Scan for the cell matching the given text and deliver its (X, Y) coordinate at center. 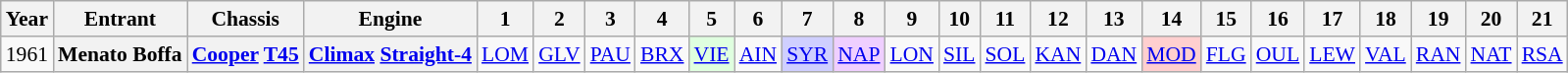
15 (1226, 19)
LOM (505, 54)
10 (959, 19)
Menato Boffa (120, 54)
21 (1543, 19)
5 (711, 19)
RAN (1439, 54)
1961 (27, 54)
1 (505, 19)
SYR (807, 54)
Engine (390, 19)
13 (1114, 19)
Chassis (245, 19)
GLV (559, 54)
OUL (1278, 54)
7 (807, 19)
VAL (1386, 54)
PAU (610, 54)
DAN (1114, 54)
MOD (1171, 54)
LON (912, 54)
NAT (1491, 54)
9 (912, 19)
20 (1491, 19)
18 (1386, 19)
11 (1006, 19)
Cooper T45 (245, 54)
AIN (758, 54)
6 (758, 19)
Year (27, 19)
SIL (959, 54)
19 (1439, 19)
4 (663, 19)
Climax Straight-4 (390, 54)
3 (610, 19)
VIE (711, 54)
KAN (1057, 54)
LEW (1332, 54)
SOL (1006, 54)
BRX (663, 54)
2 (559, 19)
FLG (1226, 54)
17 (1332, 19)
16 (1278, 19)
Entrant (120, 19)
12 (1057, 19)
RSA (1543, 54)
14 (1171, 19)
NAP (859, 54)
8 (859, 19)
